Identify which cell holds the provided text, then report its (x, y) central coordinate. 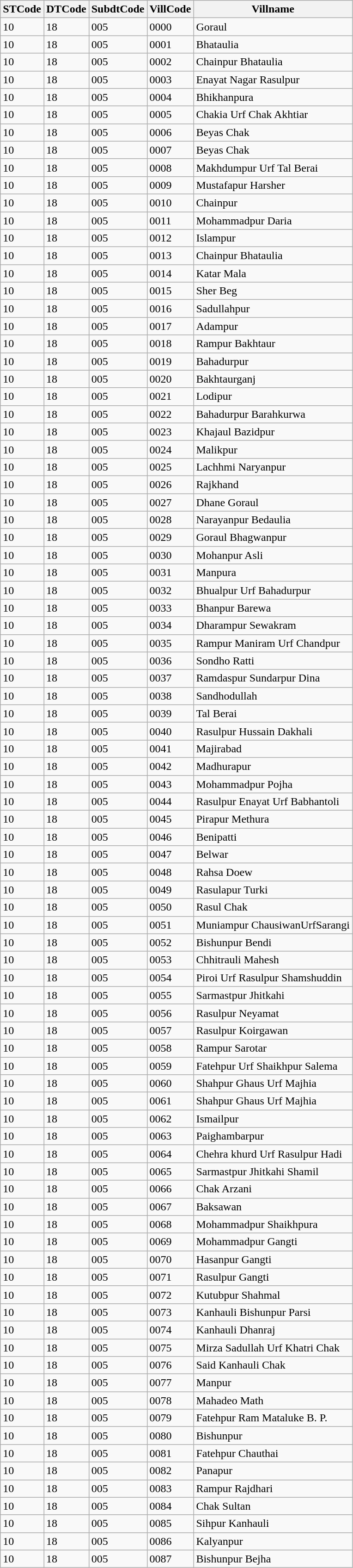
Bhualpur Urf Bahadurpur (273, 590)
0049 (170, 890)
0044 (170, 802)
Bishunpur Bendi (273, 942)
0068 (170, 1224)
Rasulpur Gangti (273, 1277)
0031 (170, 573)
0022 (170, 414)
Bhikhanpura (273, 97)
0085 (170, 1524)
0047 (170, 855)
0048 (170, 872)
Mohammadpur Daria (273, 221)
0057 (170, 1030)
Chainpur (273, 203)
0082 (170, 1471)
0046 (170, 837)
Rampur Rajdhari (273, 1488)
Pirapur Methura (273, 819)
Sihpur Kanhauli (273, 1524)
Manpura (273, 573)
SubdtCode (118, 9)
0030 (170, 555)
Baksawan (273, 1207)
Bishunpur (273, 1436)
0071 (170, 1277)
Rasulpur Koirgawan (273, 1030)
Piroi Urf Rasulpur Shamshuddin (273, 978)
Rasulpur Hussain Dakhali (273, 731)
0028 (170, 520)
Makhdumpur Urf Tal Berai (273, 167)
0001 (170, 44)
0066 (170, 1189)
Malikpur (273, 449)
0021 (170, 397)
0011 (170, 221)
Said Kanhauli Chak (273, 1365)
0060 (170, 1084)
0005 (170, 115)
Narayanpur Bedaulia (273, 520)
Mohammadpur Shaikhpura (273, 1224)
Sandhodullah (273, 696)
0003 (170, 80)
Lodipur (273, 397)
DTCode (66, 9)
Paighambarpur (273, 1136)
Khajaul Bazidpur (273, 432)
0027 (170, 502)
Sondho Ratti (273, 661)
Kalyanpur (273, 1541)
0079 (170, 1418)
Panapur (273, 1471)
Fatehpur Chauthai (273, 1453)
0053 (170, 960)
0059 (170, 1066)
0004 (170, 97)
Mirza Sadullah Urf Khatri Chak (273, 1348)
Madhurapur (273, 766)
0002 (170, 62)
Villname (273, 9)
0056 (170, 1013)
Fatehpur Urf Shaikhpur Salema (273, 1066)
Chak Sultan (273, 1506)
Katar Mala (273, 273)
0051 (170, 925)
Mahadeo Math (273, 1401)
Lachhmi Naryanpur (273, 467)
Mustafapur Harsher (273, 185)
Ismailpur (273, 1119)
Chhitrauli Mahesh (273, 960)
Sher Beg (273, 291)
Sarmastpur Jhitkahi Shamil (273, 1171)
0039 (170, 713)
0010 (170, 203)
Hasanpur Gangti (273, 1259)
Kutubpur Shahmal (273, 1295)
Rampur Bakhtaur (273, 344)
Mohammadpur Gangti (273, 1242)
0029 (170, 538)
0067 (170, 1207)
Majirabad (273, 749)
0024 (170, 449)
0076 (170, 1365)
0074 (170, 1330)
0038 (170, 696)
0052 (170, 942)
0084 (170, 1506)
Islampur (273, 238)
0065 (170, 1171)
0016 (170, 309)
Rasulpur Enayat Urf Babhantoli (273, 802)
0035 (170, 643)
Enayat Nagar Rasulpur (273, 80)
0000 (170, 27)
0012 (170, 238)
Bahadurpur (273, 361)
0040 (170, 731)
Dhane Goraul (273, 502)
Tal Berai (273, 713)
0009 (170, 185)
0023 (170, 432)
Dharampur Sewakram (273, 626)
0014 (170, 273)
Muniampur ChausiwanUrfSarangi (273, 925)
Rahsa Doew (273, 872)
0015 (170, 291)
STCode (22, 9)
0050 (170, 907)
Bhataulia (273, 44)
Kanhauli Dhanraj (273, 1330)
Sadullahpur (273, 309)
0013 (170, 256)
Benipatti (273, 837)
0086 (170, 1541)
0034 (170, 626)
Mohammadpur Pojha (273, 784)
0007 (170, 150)
Sarmastpur Jhitkahi (273, 995)
0019 (170, 361)
0077 (170, 1383)
0042 (170, 766)
0055 (170, 995)
0087 (170, 1559)
0041 (170, 749)
Kanhauli Bishunpur Parsi (273, 1312)
Rasulapur Turki (273, 890)
0008 (170, 167)
0063 (170, 1136)
0037 (170, 678)
Chak Arzani (273, 1189)
Mohanpur Asli (273, 555)
0081 (170, 1453)
0017 (170, 326)
0069 (170, 1242)
Bhanpur Barewa (273, 608)
0072 (170, 1295)
Manpur (273, 1383)
Bakhtaurganj (273, 379)
Rajkhand (273, 484)
Rampur Sarotar (273, 1048)
0025 (170, 467)
0064 (170, 1154)
0073 (170, 1312)
0083 (170, 1488)
0032 (170, 590)
0075 (170, 1348)
Chakia Urf Chak Akhtiar (273, 115)
Rasulpur Neyamat (273, 1013)
VillCode (170, 9)
Goraul Bhagwanpur (273, 538)
Ramdaspur Sundarpur Dina (273, 678)
Belwar (273, 855)
0070 (170, 1259)
0033 (170, 608)
0026 (170, 484)
0078 (170, 1401)
Chehra khurd Urf Rasulpur Hadi (273, 1154)
0080 (170, 1436)
0036 (170, 661)
0018 (170, 344)
Adampur (273, 326)
0054 (170, 978)
0061 (170, 1101)
Rasul Chak (273, 907)
Bishunpur Bejha (273, 1559)
0058 (170, 1048)
0006 (170, 132)
0045 (170, 819)
Fatehpur Ram Mataluke B. P. (273, 1418)
0043 (170, 784)
0020 (170, 379)
Goraul (273, 27)
Bahadurpur Barahkurwa (273, 414)
Rampur Maniram Urf Chandpur (273, 643)
0062 (170, 1119)
